Find where the given text appears and provide that cell's center as (X, Y) coordinate. 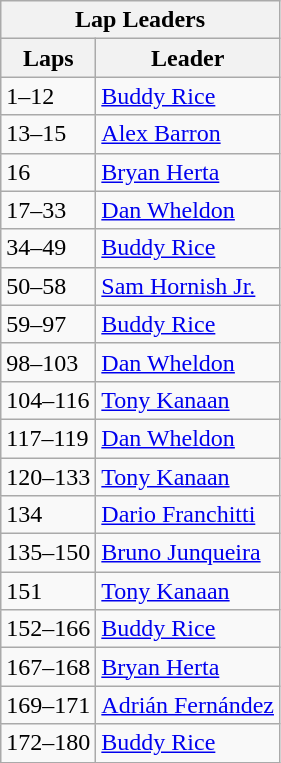
50–58 (48, 286)
Bruno Junqueira (188, 553)
117–119 (48, 438)
Dario Franchitti (188, 515)
Leader (188, 58)
172–180 (48, 743)
13–15 (48, 134)
Alex Barron (188, 134)
1–12 (48, 96)
104–116 (48, 400)
135–150 (48, 553)
34–49 (48, 248)
134 (48, 515)
120–133 (48, 477)
151 (48, 591)
Lap Leaders (140, 20)
Sam Hornish Jr. (188, 286)
Adrián Fernández (188, 705)
16 (48, 172)
17–33 (48, 210)
152–166 (48, 629)
98–103 (48, 362)
167–168 (48, 667)
169–171 (48, 705)
Laps (48, 58)
59–97 (48, 324)
